Find where the given text appears and provide that cell's center as [x, y] coordinate. 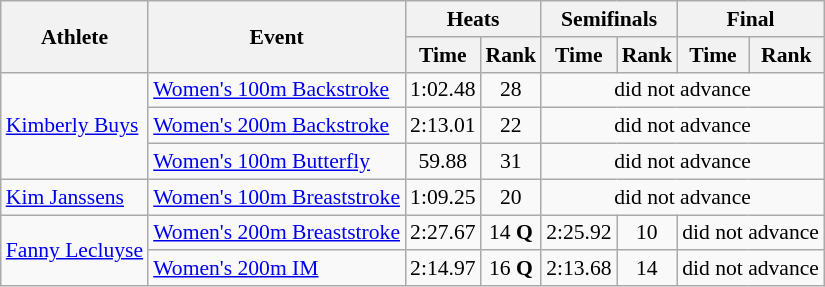
Women's 100m Backstroke [276, 90]
59.88 [442, 162]
Women's 200m IM [276, 269]
16 Q [512, 269]
Event [276, 36]
31 [512, 162]
Women's 200m Breaststroke [276, 233]
22 [512, 126]
Women's 100m Butterfly [276, 162]
2:27.67 [442, 233]
2:14.97 [442, 269]
Women's 200m Backstroke [276, 126]
2:13.01 [442, 126]
Final [750, 19]
2:13.68 [578, 269]
Semifinals [609, 19]
14 [648, 269]
1:09.25 [442, 197]
Women's 100m Breaststroke [276, 197]
1:02.48 [442, 90]
Kimberly Buys [74, 126]
20 [512, 197]
28 [512, 90]
Heats [473, 19]
Athlete [74, 36]
Fanny Lecluyse [74, 250]
14 Q [512, 233]
10 [648, 233]
Kim Janssens [74, 197]
2:25.92 [578, 233]
